Identify which cell holds the provided text, then report its (x, y) central coordinate. 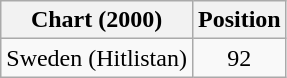
Chart (2000) (97, 20)
Sweden (Hitlistan) (97, 58)
Position (239, 20)
92 (239, 58)
